Determine the [X, Y] coordinate at the center of the cell enclosing the given text.  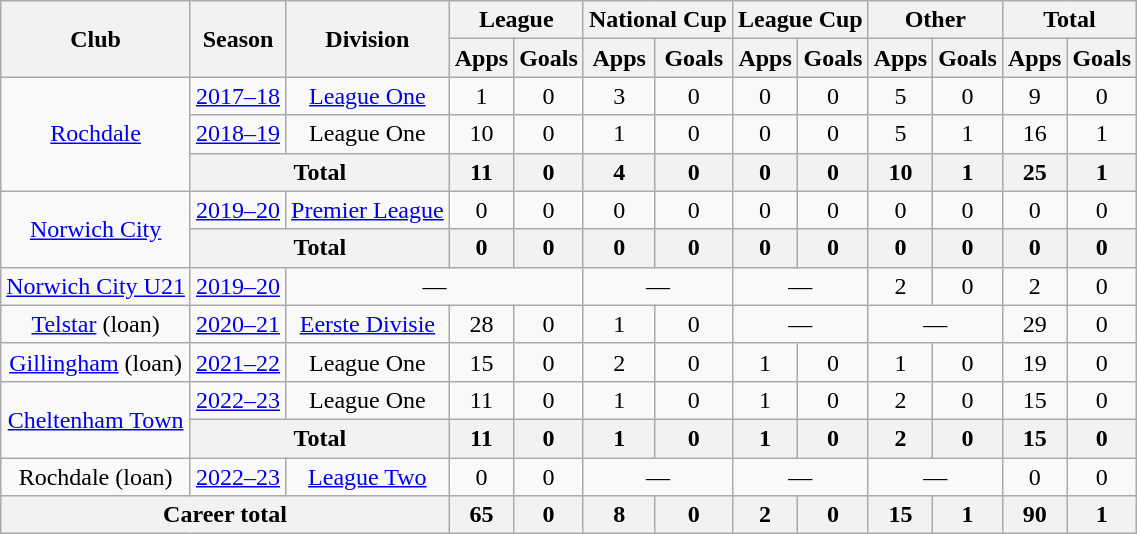
Club [96, 39]
3 [619, 96]
28 [481, 324]
Gillingham (loan) [96, 362]
Eerste Divisie [368, 324]
9 [1034, 96]
League [516, 20]
League Cup [800, 20]
2021–22 [238, 362]
29 [1034, 324]
Rochdale [96, 134]
Division [368, 39]
Season [238, 39]
Other [935, 20]
90 [1034, 515]
Norwich City [96, 229]
2018–19 [238, 134]
16 [1034, 134]
Telstar (loan) [96, 324]
Rochdale (loan) [96, 477]
8 [619, 515]
19 [1034, 362]
Cheltenham Town [96, 419]
Premier League [368, 210]
2017–18 [238, 96]
Norwich City U21 [96, 286]
League Two [368, 477]
Career total [225, 515]
25 [1034, 172]
65 [481, 515]
National Cup [658, 20]
2020–21 [238, 324]
4 [619, 172]
